Output the (X, Y) coordinate of the center of the cell containing the given text.  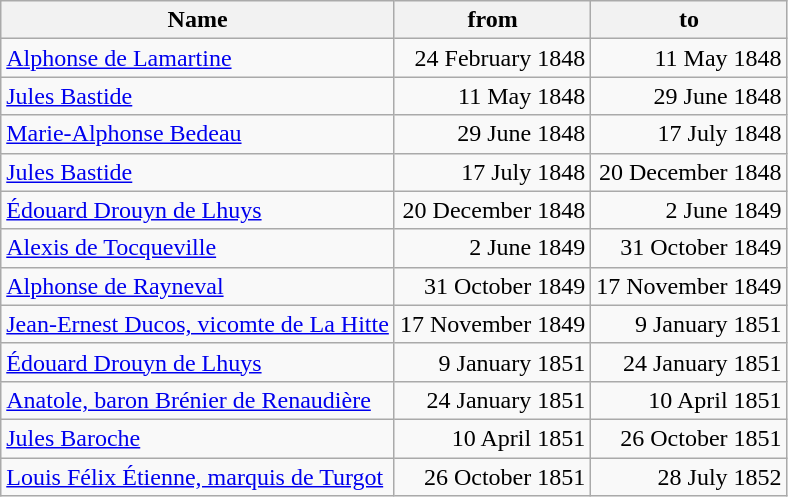
Alexis de Tocqueville (198, 248)
to (689, 20)
Anatole, baron Brénier de Renaudière (198, 400)
Alphonse de Rayneval (198, 286)
Jean-Ernest Ducos, vicomte de La Hitte (198, 324)
28 July 1852 (689, 477)
Marie-Alphonse Bedeau (198, 134)
Jules Baroche (198, 438)
24 February 1848 (492, 58)
Louis Félix Étienne, marquis de Turgot (198, 477)
Name (198, 20)
from (492, 20)
Alphonse de Lamartine (198, 58)
